Extract the (x, y) coordinate from the center of the cell holding the provided text.  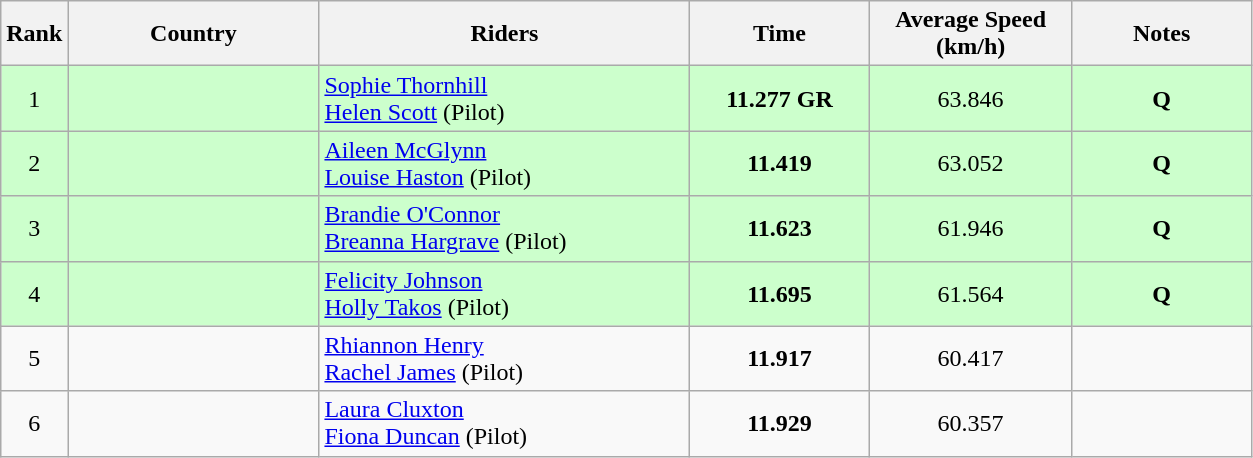
61.946 (970, 228)
11.929 (780, 424)
Aileen McGlynnLouise Haston (Pilot) (504, 164)
Brandie O'ConnorBreanna Hargrave (Pilot) (504, 228)
Sophie ThornhillHelen Scott (Pilot) (504, 98)
Felicity JohnsonHolly Takos (Pilot) (504, 294)
60.417 (970, 358)
2 (34, 164)
Riders (504, 34)
11.277 GR (780, 98)
63.846 (970, 98)
60.357 (970, 424)
4 (34, 294)
Rhiannon HenryRachel James (Pilot) (504, 358)
11.917 (780, 358)
Rank (34, 34)
Laura CluxtonFiona Duncan (Pilot) (504, 424)
11.419 (780, 164)
1 (34, 98)
Notes (1162, 34)
11.695 (780, 294)
61.564 (970, 294)
Average Speed (km/h) (970, 34)
Time (780, 34)
3 (34, 228)
6 (34, 424)
11.623 (780, 228)
Country (194, 34)
5 (34, 358)
63.052 (970, 164)
